From the cell containing the given text, extract its center point as [X, Y] coordinate. 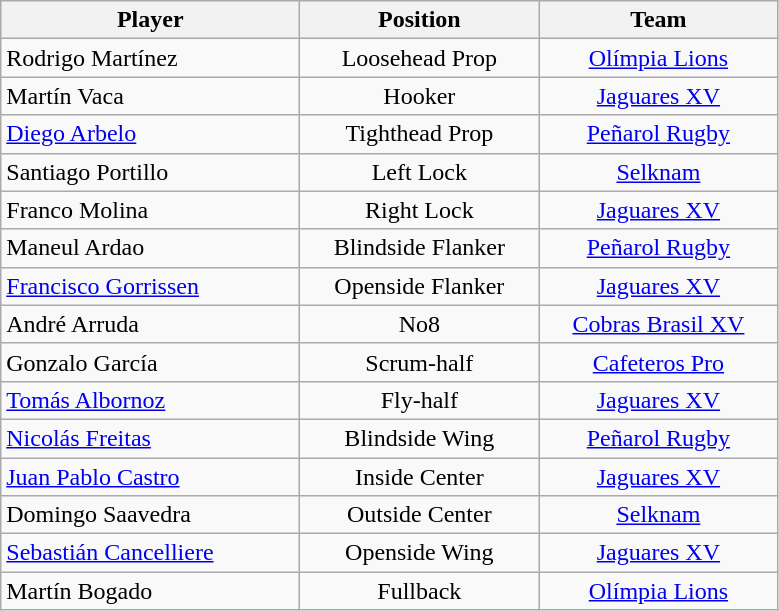
Gonzalo García [150, 362]
Santiago Portillo [150, 172]
Fullback [420, 591]
Tomás Albornoz [150, 400]
Nicolás Freitas [150, 438]
Franco Molina [150, 210]
Team [658, 20]
Tighthead Prop [420, 134]
Diego Arbelo [150, 134]
Inside Center [420, 477]
Cafeteros Pro [658, 362]
Francisco Gorrissen [150, 286]
André Arruda [150, 324]
Sebastián Cancelliere [150, 553]
Cobras Brasil XV [658, 324]
Scrum-half [420, 362]
No8 [420, 324]
Martín Vaca [150, 96]
Fly-half [420, 400]
Openside Wing [420, 553]
Blindside Wing [420, 438]
Right Lock [420, 210]
Loosehead Prop [420, 58]
Domingo Saavedra [150, 515]
Position [420, 20]
Martín Bogado [150, 591]
Left Lock [420, 172]
Blindside Flanker [420, 248]
Maneul Ardao [150, 248]
Rodrigo Martínez [150, 58]
Hooker [420, 96]
Openside Flanker [420, 286]
Player [150, 20]
Outside Center [420, 515]
Juan Pablo Castro [150, 477]
